Extract the [X, Y] coordinate from the center of the cell holding the provided text.  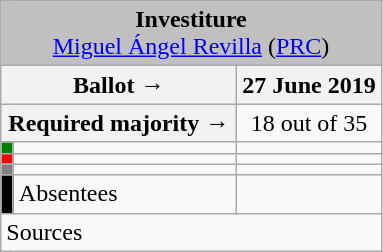
27 June 2019 [309, 85]
Absentees [125, 194]
Ballot → [119, 85]
InvestitureMiguel Ángel Revilla (PRC) [191, 34]
Required majority → [119, 123]
18 out of 35 [309, 123]
Sources [191, 232]
